Scan for the cell matching the given text and deliver its (x, y) coordinate at center. 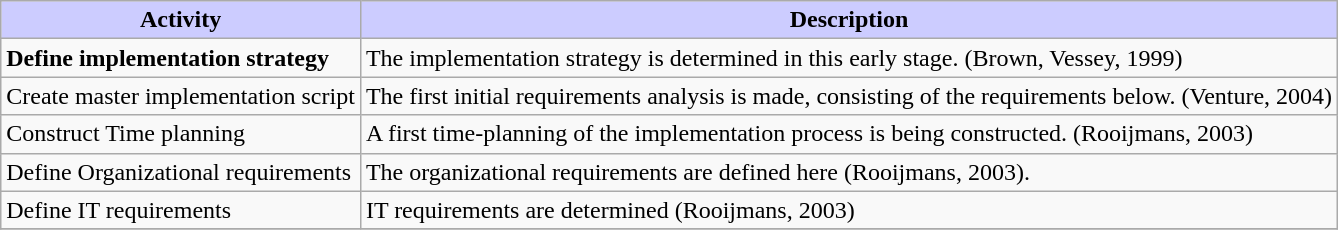
Define IT requirements (181, 210)
The organizational requirements are defined here (Rooijmans, 2003). (848, 172)
IT requirements are determined (Rooijmans, 2003) (848, 210)
The first initial requirements analysis is made, consisting of the requirements below. (Venture, 2004) (848, 96)
Activity (181, 20)
Define implementation strategy (181, 58)
Define Organizational requirements (181, 172)
Create master implementation script (181, 96)
Description (848, 20)
The implementation strategy is determined in this early stage. (Brown, Vessey, 1999) (848, 58)
A first time-planning of the implementation process is being constructed. (Rooijmans, 2003) (848, 134)
Construct Time planning (181, 134)
